Output the (x, y) coordinate of the center of the cell containing the given text.  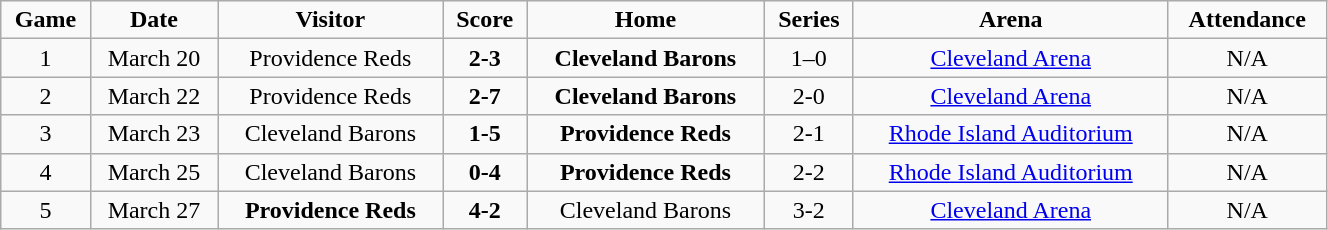
3-2 (808, 210)
Arena (1010, 20)
March 20 (154, 58)
1-5 (485, 134)
1–0 (808, 58)
Date (154, 20)
0-4 (485, 172)
4-2 (485, 210)
March 23 (154, 134)
3 (46, 134)
Game (46, 20)
March 25 (154, 172)
Home (646, 20)
March 22 (154, 96)
March 27 (154, 210)
5 (46, 210)
1 (46, 58)
2-3 (485, 58)
2 (46, 96)
Attendance (1247, 20)
4 (46, 172)
2-1 (808, 134)
2-0 (808, 96)
Series (808, 20)
Visitor (330, 20)
Score (485, 20)
2-7 (485, 96)
2-2 (808, 172)
